Pinpoint the cell where the given text exists, returning its (X, Y) midpoint coordinate. 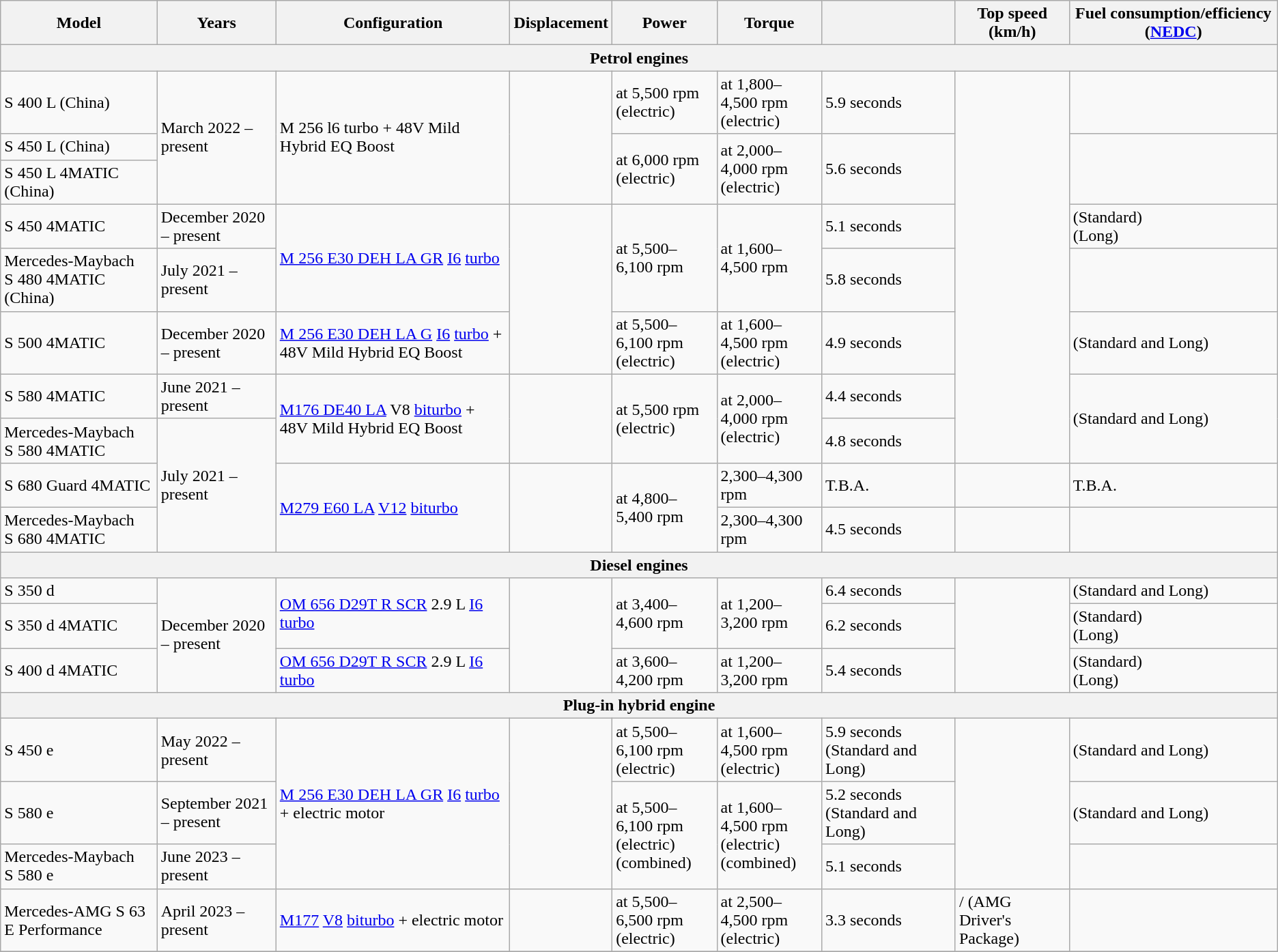
4.4 seconds (888, 396)
S 400 L (China) (79, 102)
at 1,800–4,500 rpm (electric) (769, 102)
S 400 d 4MATIC (79, 670)
Plug-in hybrid engine (639, 706)
Mercedes-AMG S 63 E Performance (79, 920)
M176 DE40 LA V8 biturbo + 48V Mild Hybrid EQ Boost (393, 418)
at 5,500–6,100 rpm (665, 258)
Top speed (km/h) (1012, 23)
May 2022 – present (216, 750)
5.4 seconds (888, 670)
at 1,600–4,500 rpm (electric) (combined) (769, 835)
June 2021 – present (216, 396)
Power (665, 23)
5.6 seconds (888, 169)
Petrol engines (639, 58)
4.5 seconds (888, 530)
M 256 E30 DEH LA GR I6 turbo (393, 258)
at 1,600–4,500 rpm (769, 258)
at 6,000 rpm (electric) (665, 169)
S 450 L 4MATIC (China) (79, 182)
3.3 seconds (888, 920)
at 3,600–4,200 rpm (665, 670)
S 350 d 4MATIC (79, 626)
at 4,800–5,400 rpm (665, 507)
Diesel engines (639, 564)
Mercedes-MaybachS 680 4MATIC (79, 530)
/ (AMG Driver's Package) (1012, 920)
September 2021 – present (216, 813)
S 450 L (China) (79, 147)
5.2 seconds (Standard and Long) (888, 813)
6.2 seconds (888, 626)
Displacement (561, 23)
M 256 l6 turbo + 48V Mild Hybrid EQ Boost (393, 138)
June 2023 – present (216, 867)
M 256 E30 DEH LA G I6 turbo + 48V Mild Hybrid EQ Boost (393, 343)
Mercedes-MaybachS 580 e (79, 867)
4.9 seconds (888, 343)
March 2022 – present (216, 138)
S 580 4MATIC (79, 396)
S 450 4MATIC (79, 227)
Fuel consumption/efficiency (NEDC) (1173, 23)
Mercedes-MaybachS 480 4MATIC (China) (79, 280)
Years (216, 23)
at 2,500–4,500 rpm (electric) (769, 920)
at 5,500–6,500 rpm (electric) (665, 920)
S 580 e (79, 813)
S 350 d (79, 591)
M177 V8 biturbo + electric motor (393, 920)
at 5,500–6,100 rpm (electric) (combined) (665, 835)
5.8 seconds (888, 280)
Torque (769, 23)
S 680 Guard 4MATIC (79, 485)
5.9 seconds (888, 102)
April 2023 – present (216, 920)
M279 E60 LA V12 biturbo (393, 507)
Mercedes-MaybachS 580 4MATIC (79, 441)
5.9 seconds (Standard and Long) (888, 750)
Model (79, 23)
Configuration (393, 23)
S 500 4MATIC (79, 343)
4.8 seconds (888, 441)
M 256 E30 DEH LA GR I6 turbo + electric motor (393, 804)
at 3,400–4,600 rpm (665, 613)
S 450 e (79, 750)
6.4 seconds (888, 591)
